Determine the [X, Y] coordinate at the center of the cell enclosing the given text.  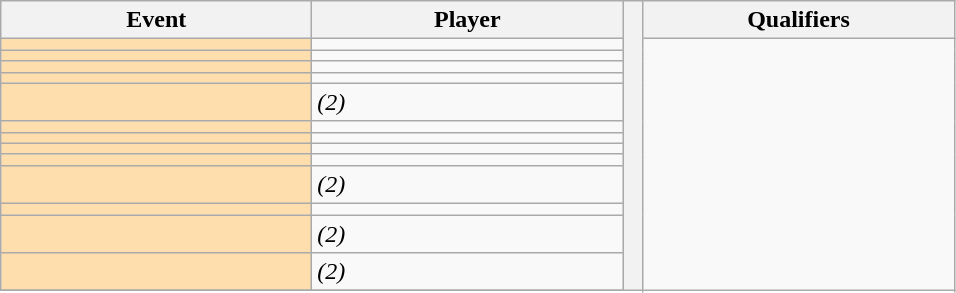
Player [468, 20]
Qualifiers [798, 20]
Event [156, 20]
